From the cell containing the given text, extract its center point as [X, Y] coordinate. 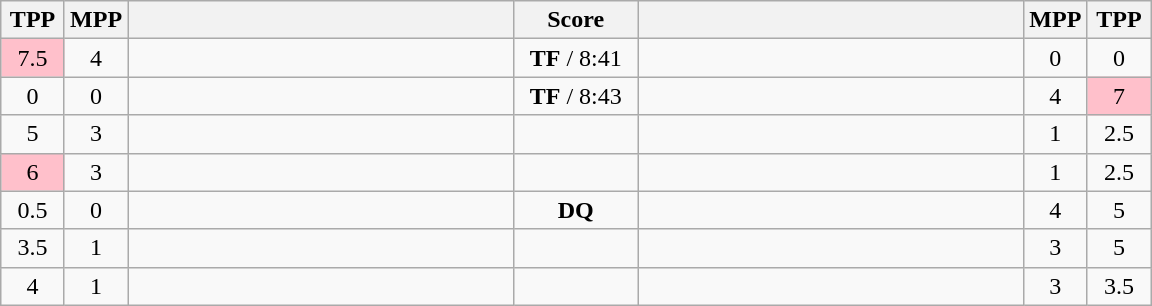
Score [576, 20]
7.5 [33, 58]
7 [1119, 96]
TF / 8:41 [576, 58]
6 [33, 172]
TF / 8:43 [576, 96]
0.5 [33, 210]
DQ [576, 210]
